Pinpoint the cell where the given text exists, returning its (x, y) midpoint coordinate. 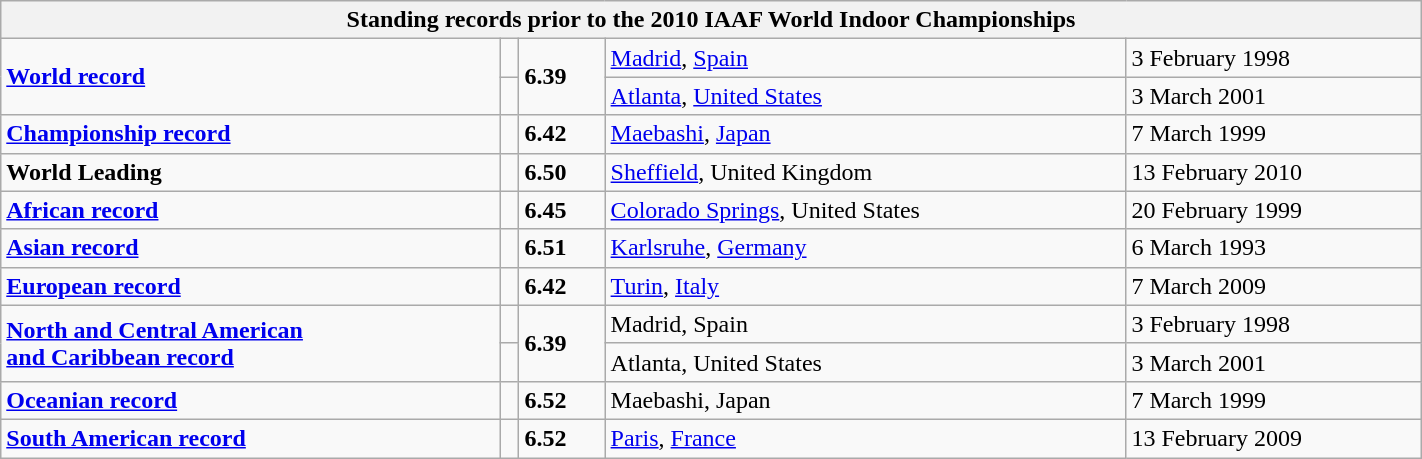
13 February 2009 (1274, 438)
6.50 (562, 172)
6.51 (562, 248)
7 March 2009 (1274, 286)
World Leading (251, 172)
Oceanian record (251, 400)
Sheffield, United Kingdom (866, 172)
Standing records prior to the 2010 IAAF World Indoor Championships (711, 20)
South American record (251, 438)
Asian record (251, 248)
European record (251, 286)
World record (251, 77)
20 February 1999 (1274, 210)
African record (251, 210)
Turin, Italy (866, 286)
Colorado Springs, United States (866, 210)
13 February 2010 (1274, 172)
Karlsruhe, Germany (866, 248)
Paris, France (866, 438)
6 March 1993 (1274, 248)
North and Central American and Caribbean record (251, 343)
Championship record (251, 134)
6.45 (562, 210)
